Pinpoint the cell where the given text exists, returning its (x, y) midpoint coordinate. 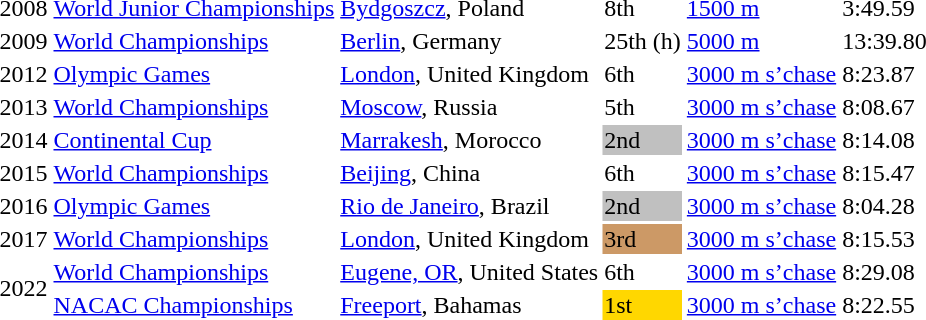
Berlin, Germany (470, 41)
Freeport, Bahamas (470, 305)
Moscow, Russia (470, 107)
5000 m (761, 41)
1st (643, 305)
3rd (643, 239)
Marrakesh, Morocco (470, 140)
25th (h) (643, 41)
5th (643, 107)
NACAC Championships (194, 305)
Eugene, OR, United States (470, 272)
Beijing, China (470, 173)
Continental Cup (194, 140)
Rio de Janeiro, Brazil (470, 206)
